Scan for the cell matching the given text and deliver its [x, y] coordinate at center. 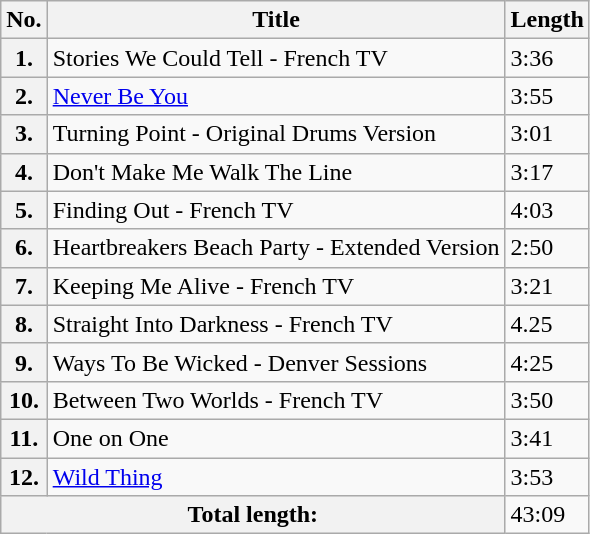
3:21 [547, 286]
Title [276, 20]
1. [24, 58]
4:03 [547, 210]
Keeping Me Alive - French TV [276, 286]
One on One [276, 438]
9. [24, 362]
Stories We Could Tell - French TV [276, 58]
3:50 [547, 400]
7. [24, 286]
Don't Make Me Walk The Line [276, 172]
5. [24, 210]
3:17 [547, 172]
Turning Point - Original Drums Version [276, 134]
Finding Out - French TV [276, 210]
3. [24, 134]
4. [24, 172]
Straight Into Darkness - French TV [276, 324]
3:53 [547, 477]
10. [24, 400]
43:09 [547, 515]
No. [24, 20]
Ways To Be Wicked - Denver Sessions [276, 362]
Heartbreakers Beach Party - Extended Version [276, 248]
3:01 [547, 134]
Total length: [253, 515]
Never Be You [276, 96]
12. [24, 477]
2. [24, 96]
11. [24, 438]
2:50 [547, 248]
8. [24, 324]
Wild Thing [276, 477]
4:25 [547, 362]
3:36 [547, 58]
3:55 [547, 96]
3:41 [547, 438]
Length [547, 20]
Between Two Worlds - French TV [276, 400]
4.25 [547, 324]
6. [24, 248]
